Return [x, y] of the center of cell containing provided text 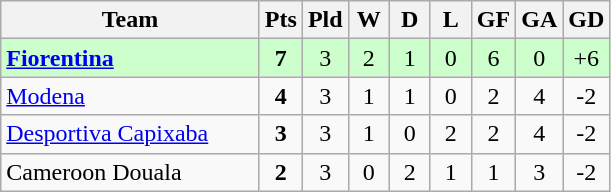
Team [130, 20]
GF [493, 20]
6 [493, 58]
W [368, 20]
D [410, 20]
Pts [280, 20]
Cameroon Douala [130, 172]
GD [586, 20]
L [450, 20]
Pld [325, 20]
+6 [586, 58]
Fiorentina [130, 58]
GA [540, 20]
Modena [130, 96]
Desportiva Capixaba [130, 134]
7 [280, 58]
